From the cell containing the given text, extract its center point as [X, Y] coordinate. 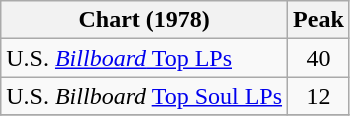
Peak [319, 20]
U.S. Billboard Top Soul LPs [144, 96]
40 [319, 58]
U.S. Billboard Top LPs [144, 58]
Chart (1978) [144, 20]
12 [319, 96]
